Detect which cell encompasses the target text, then output its (x, y) center coordinate. 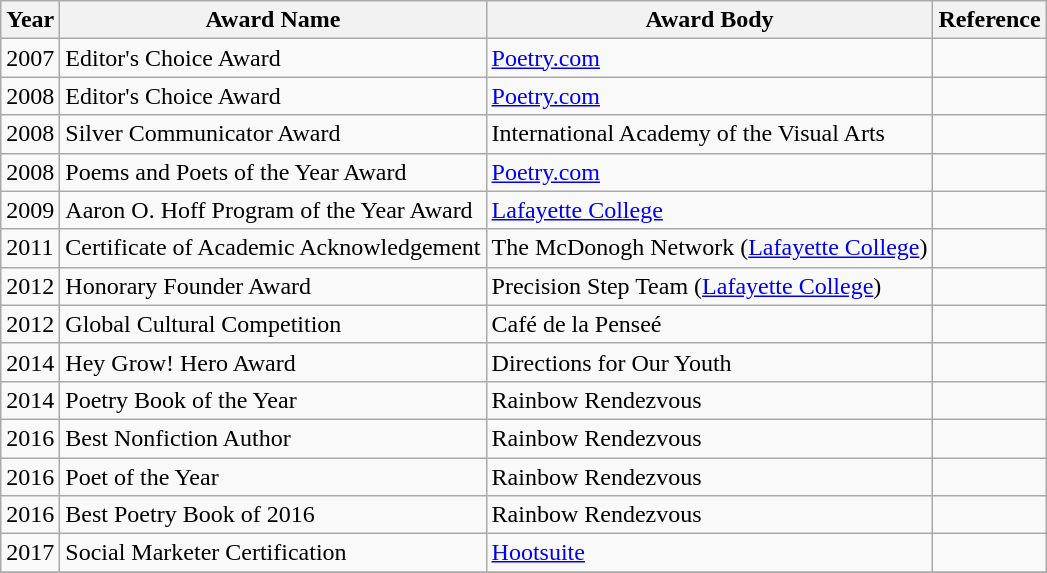
Award Name (273, 20)
Directions for Our Youth (710, 362)
Silver Communicator Award (273, 134)
Poems and Poets of the Year Award (273, 172)
Best Nonfiction Author (273, 438)
Aaron O. Hoff Program of the Year Award (273, 210)
Social Marketer Certification (273, 553)
2011 (30, 248)
Year (30, 20)
2009 (30, 210)
Poet of the Year (273, 477)
Certificate of Academic Acknowledgement (273, 248)
Poetry Book of the Year (273, 400)
Global Cultural Competition (273, 324)
2007 (30, 58)
2017 (30, 553)
Lafayette College (710, 210)
Best Poetry Book of 2016 (273, 515)
International Academy of the Visual Arts (710, 134)
Award Body (710, 20)
Café de la Penseé (710, 324)
Hootsuite (710, 553)
Precision Step Team (Lafayette College) (710, 286)
The McDonogh Network (Lafayette College) (710, 248)
Hey Grow! Hero Award (273, 362)
Honorary Founder Award (273, 286)
Reference (990, 20)
